Find where the given text appears and provide that cell's center as (x, y) coordinate. 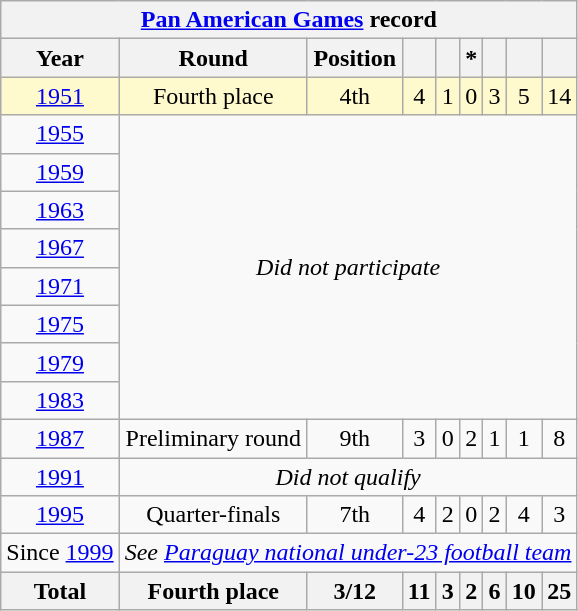
Year (60, 58)
1987 (60, 438)
Quarter-finals (213, 515)
1959 (60, 172)
* (470, 58)
1983 (60, 400)
Since 1999 (60, 553)
Total (60, 591)
14 (560, 96)
Pan American Games record (289, 20)
3/12 (354, 591)
1979 (60, 362)
Did not qualify (348, 477)
6 (494, 591)
Did not participate (348, 267)
1995 (60, 515)
9th (354, 438)
1991 (60, 477)
Preliminary round (213, 438)
1975 (60, 324)
1971 (60, 286)
7th (354, 515)
Position (354, 58)
11 (419, 591)
1967 (60, 248)
1963 (60, 210)
10 (524, 591)
4th (354, 96)
1951 (60, 96)
8 (560, 438)
1955 (60, 134)
Round (213, 58)
5 (524, 96)
25 (560, 591)
See Paraguay national under-23 football team (348, 553)
